Capture the cell that displays the provided text and extract its (x, y) central coordinate. 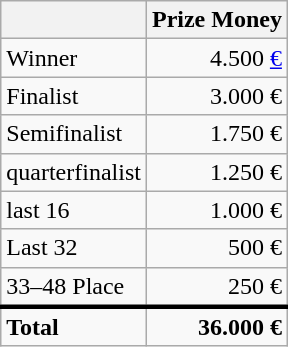
Total (74, 327)
last 16 (74, 210)
500 € (216, 248)
33–48 Place (74, 287)
250 € (216, 287)
1.250 € (216, 172)
Semifinalist (74, 134)
1.750 € (216, 134)
Last 32 (74, 248)
4.500 € (216, 58)
1.000 € (216, 210)
36.000 € (216, 327)
Prize Money (216, 20)
3.000 € (216, 96)
Winner (74, 58)
quarterfinalist (74, 172)
Finalist (74, 96)
